For the text-containing cell, return its midpoint in (X, Y) coordinate format. 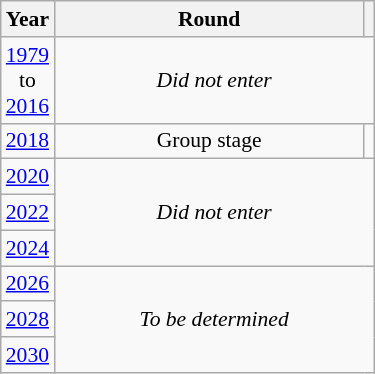
2026 (28, 284)
To be determined (214, 320)
Round (209, 19)
2028 (28, 320)
2024 (28, 248)
1979to2016 (28, 80)
2030 (28, 355)
2020 (28, 177)
2022 (28, 213)
Year (28, 19)
Group stage (209, 141)
2018 (28, 141)
